Detect which cell encompasses the target text, then output its [X, Y] center coordinate. 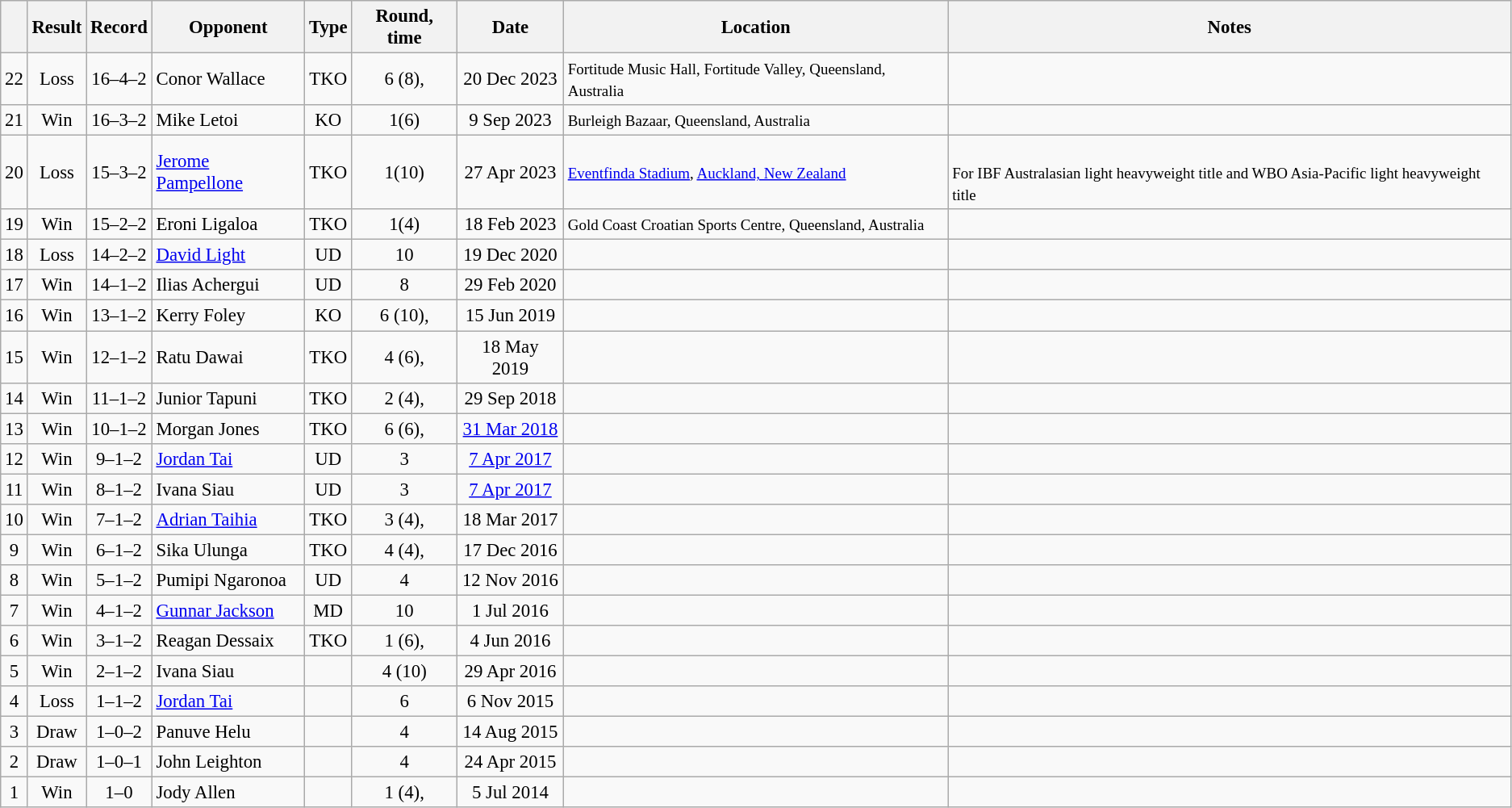
Morgan Jones [228, 429]
6 Nov 2015 [511, 701]
4 (4), [405, 550]
Result [56, 27]
Record [119, 27]
13 [15, 429]
Notes [1230, 27]
29 Apr 2016 [511, 672]
For IBF Australasian light heavyweight title and WBO Asia-Pacific light heavyweight title [1230, 173]
Ilias Achergui [228, 285]
2–1–2 [119, 672]
15 Jun 2019 [511, 316]
31 Mar 2018 [511, 429]
Gunnar Jackson [228, 610]
3–1–2 [119, 641]
12–1–2 [119, 357]
3 (4), [405, 520]
16–3–2 [119, 120]
20 [15, 173]
1(4) [405, 224]
1 (6), [405, 641]
18 [15, 255]
10–1–2 [119, 429]
1–0–2 [119, 732]
Date [511, 27]
1(6) [405, 120]
15–2–2 [119, 224]
29 Feb 2020 [511, 285]
19 Dec 2020 [511, 255]
14 [15, 398]
Mike Letoi [228, 120]
2 (4), [405, 398]
1–1–2 [119, 701]
20 Dec 2023 [511, 79]
Sika Ulunga [228, 550]
Opponent [228, 27]
7–1–2 [119, 520]
Pumipi Ngaronoa [228, 580]
14–2–2 [119, 255]
Jody Allen [228, 793]
7 [15, 610]
16 [15, 316]
4 (10) [405, 672]
1 (4), [405, 793]
18 Mar 2017 [511, 520]
14 Aug 2015 [511, 732]
11 [15, 489]
16–4–2 [119, 79]
13–1–2 [119, 316]
24 Apr 2015 [511, 762]
22 [15, 79]
19 [15, 224]
Eroni Ligaloa [228, 224]
Adrian Taihia [228, 520]
17 [15, 285]
Ratu Dawai [228, 357]
Junior Tapuni [228, 398]
6–1–2 [119, 550]
4 (6), [405, 357]
9–1–2 [119, 458]
Reagan Dessaix [228, 641]
6 (10), [405, 316]
Jerome Pampellone [228, 173]
21 [15, 120]
1(10) [405, 173]
Type [328, 27]
12 [15, 458]
14–1–2 [119, 285]
8–1–2 [119, 489]
5 [15, 672]
12 Nov 2016 [511, 580]
9 Sep 2023 [511, 120]
17 Dec 2016 [511, 550]
Panuve Helu [228, 732]
John Leighton [228, 762]
27 Apr 2023 [511, 173]
1 [15, 793]
MD [328, 610]
Kerry Foley [228, 316]
Gold Coast Croatian Sports Centre, Queensland, Australia [755, 224]
Eventfinda Stadium, Auckland, New Zealand [755, 173]
Fortitude Music Hall, Fortitude Valley, Queensland, Australia [755, 79]
15 [15, 357]
9 [15, 550]
David Light [228, 255]
2 [15, 762]
4 Jun 2016 [511, 641]
5–1–2 [119, 580]
Location [755, 27]
Conor Wallace [228, 79]
6 (6), [405, 429]
5 Jul 2014 [511, 793]
Round, time [405, 27]
18 May 2019 [511, 357]
1–0–1 [119, 762]
Burleigh Bazaar, Queensland, Australia [755, 120]
29 Sep 2018 [511, 398]
18 Feb 2023 [511, 224]
1 Jul 2016 [511, 610]
6 (8), [405, 79]
11–1–2 [119, 398]
4–1–2 [119, 610]
1–0 [119, 793]
15–3–2 [119, 173]
